Find where the given text appears and provide that cell's center as [x, y] coordinate. 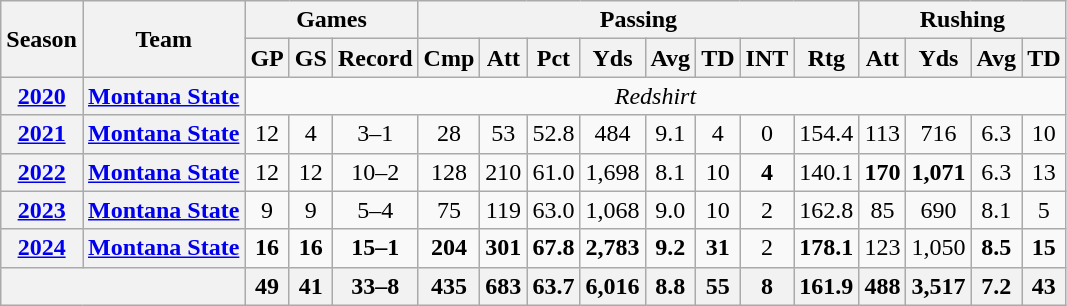
683 [504, 286]
63.0 [554, 210]
Pct [554, 58]
2024 [42, 248]
Cmp [449, 58]
123 [882, 248]
1,068 [612, 210]
55 [718, 286]
2020 [42, 96]
61.0 [554, 172]
3,517 [938, 286]
52.8 [554, 134]
INT [767, 58]
154.4 [826, 134]
2023 [42, 210]
63.7 [554, 286]
7.2 [996, 286]
Redshirt [656, 96]
170 [882, 172]
49 [267, 286]
435 [449, 286]
8.5 [996, 248]
2,783 [612, 248]
75 [449, 210]
33–8 [375, 286]
204 [449, 248]
41 [310, 286]
15 [1044, 248]
31 [718, 248]
GS [310, 58]
6,016 [612, 286]
9.0 [670, 210]
5–4 [375, 210]
9.2 [670, 248]
Games [332, 20]
488 [882, 286]
Team [163, 39]
8.8 [670, 286]
2022 [42, 172]
1,071 [938, 172]
162.8 [826, 210]
67.8 [554, 248]
28 [449, 134]
5 [1044, 210]
Passing [638, 20]
GP [267, 58]
140.1 [826, 172]
716 [938, 134]
2021 [42, 134]
8 [767, 286]
13 [1044, 172]
301 [504, 248]
3–1 [375, 134]
Record [375, 58]
178.1 [826, 248]
53 [504, 134]
1,698 [612, 172]
85 [882, 210]
113 [882, 134]
690 [938, 210]
210 [504, 172]
484 [612, 134]
0 [767, 134]
43 [1044, 286]
Season [42, 39]
119 [504, 210]
Rtg [826, 58]
128 [449, 172]
161.9 [826, 286]
Rushing [962, 20]
15–1 [375, 248]
10–2 [375, 172]
9.1 [670, 134]
1,050 [938, 248]
